Detect which cell encompasses the target text, then output its (X, Y) center coordinate. 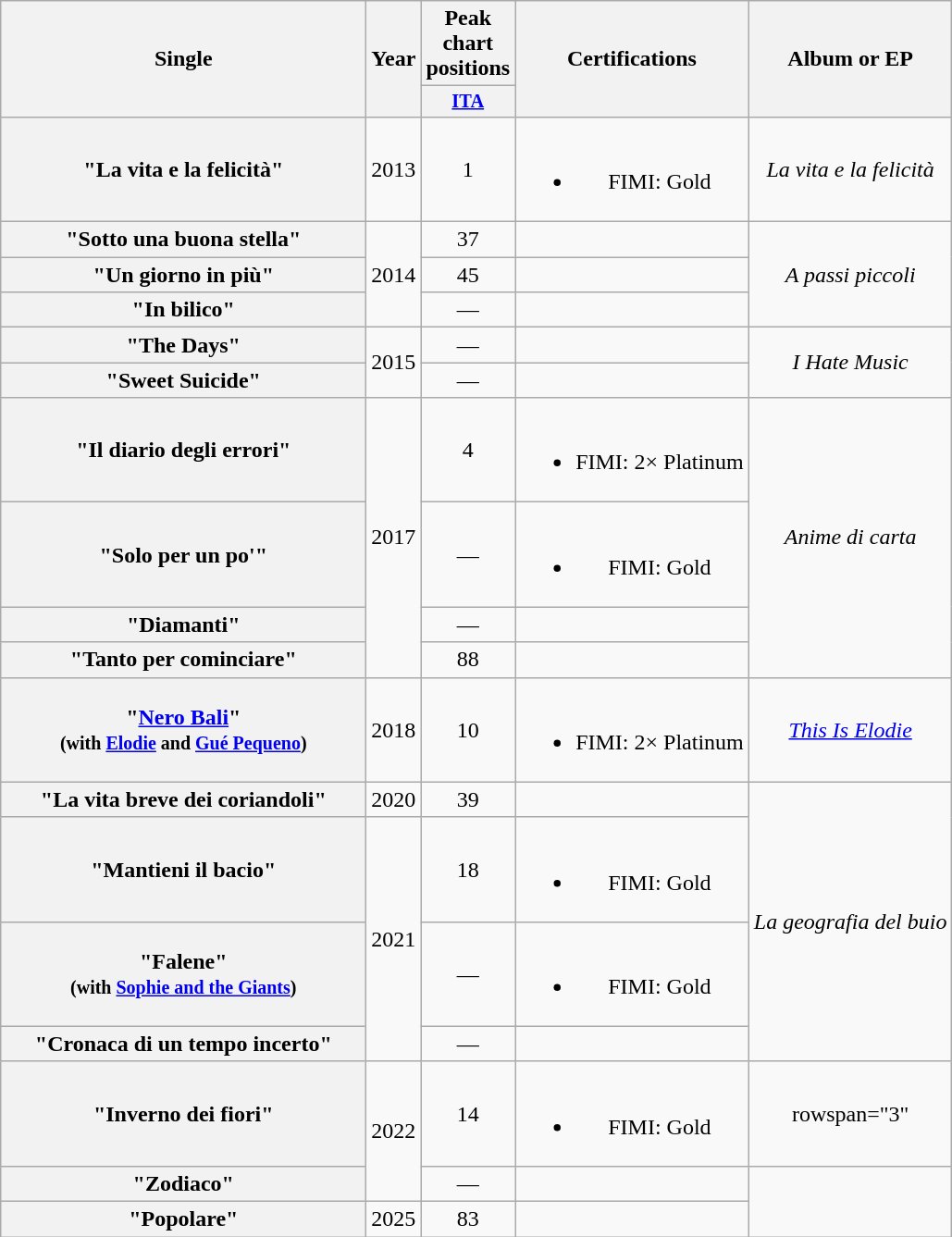
"Tanto per cominciare" (183, 660)
"Falene"(with Sophie and the Giants) (183, 973)
Certifications (633, 59)
"Sotto una buona stella" (183, 240)
2017 (394, 538)
39 (468, 799)
2025 (394, 1219)
"Il diario degli errori" (183, 450)
2021 (394, 939)
Single (183, 59)
14 (468, 1114)
2022 (394, 1131)
10 (468, 729)
2018 (394, 729)
88 (468, 660)
83 (468, 1219)
"Cronaca di un tempo incerto" (183, 1044)
"Mantieni il bacio" (183, 870)
Peak chart positions (468, 43)
2020 (394, 799)
"Solo per un po'" (183, 555)
4 (468, 450)
2014 (394, 275)
A passi piccoli (850, 275)
"La vita breve dei coriandoli" (183, 799)
"La vita e la felicità" (183, 168)
1 (468, 168)
ITA (468, 102)
2013 (394, 168)
"Sweet Suicide" (183, 380)
Anime di carta (850, 538)
"Inverno dei fiori" (183, 1114)
La vita e la felicità (850, 168)
Album or EP (850, 59)
"Zodiaco" (183, 1183)
Year (394, 59)
"Popolare" (183, 1219)
"The Days" (183, 345)
La geografia del buio (850, 922)
"Un giorno in più" (183, 275)
45 (468, 275)
18 (468, 870)
rowspan="3" (850, 1114)
2015 (394, 363)
37 (468, 240)
"Diamanti" (183, 625)
"Nero Bali"(with Elodie and Gué Pequeno) (183, 729)
"In bilico" (183, 310)
I Hate Music (850, 363)
This Is Elodie (850, 729)
